Capture the cell that displays the provided text and extract its (X, Y) central coordinate. 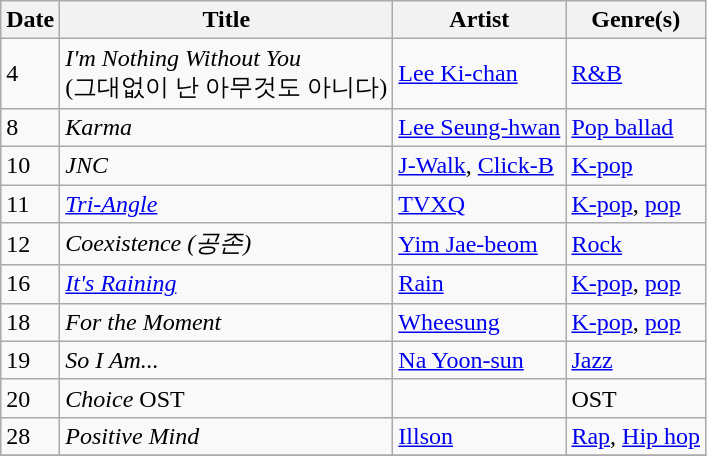
R&B (636, 74)
Karma (226, 127)
Rap, Hip hop (636, 436)
Date (30, 20)
Pop ballad (636, 127)
I'm Nothing Without You(그대없이 난 아무것도 아니다) (226, 74)
11 (30, 203)
So I Am... (226, 360)
Wheesung (480, 322)
19 (30, 360)
4 (30, 74)
Artist (480, 20)
Lee Ki-chan (480, 74)
TVXQ (480, 203)
Na Yoon-sun (480, 360)
For the Moment (226, 322)
Rain (480, 284)
Positive Mind (226, 436)
J-Walk, Click-B (480, 165)
Jazz (636, 360)
Lee Seung-hwan (480, 127)
K-pop (636, 165)
20 (30, 398)
Illson (480, 436)
18 (30, 322)
Yim Jae-beom (480, 244)
Coexistence (공존) (226, 244)
JNC (226, 165)
Tri-Angle (226, 203)
Choice OST (226, 398)
8 (30, 127)
It's Raining (226, 284)
10 (30, 165)
OST (636, 398)
28 (30, 436)
16 (30, 284)
12 (30, 244)
Rock (636, 244)
Title (226, 20)
Genre(s) (636, 20)
